Output the (X, Y) coordinate of the center of the cell containing the given text.  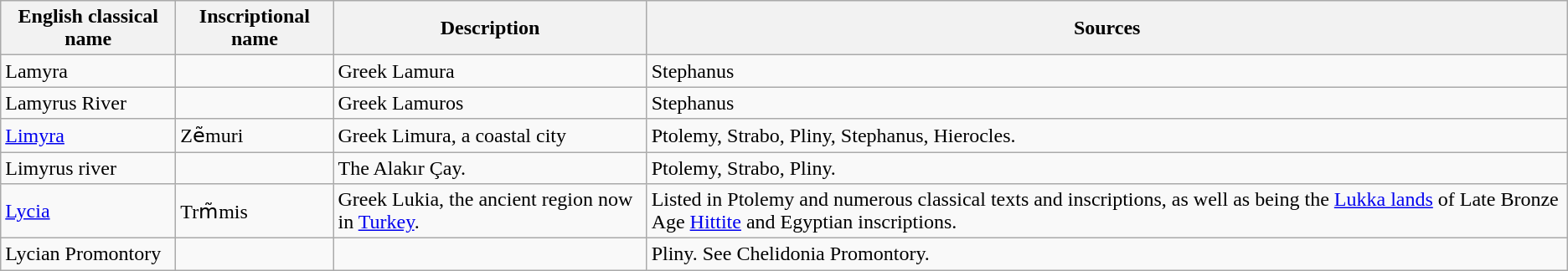
Ptolemy, Strabo, Pliny. (1107, 168)
Lamyra (89, 71)
Trm̃mis (255, 211)
English classical name (89, 28)
Greek Limura, a coastal city (490, 135)
Ptolemy, Strabo, Pliny, Stephanus, Hierocles. (1107, 135)
Greek Lukia, the ancient region now in Turkey. (490, 211)
Greek Lamuros (490, 103)
Description (490, 28)
Lycian Promontory (89, 254)
Limyrus river (89, 168)
Inscriptional name (255, 28)
Zẽmuri (255, 135)
Limyra (89, 135)
Lamyrus River (89, 103)
Greek Lamura (490, 71)
Sources (1107, 28)
Pliny. See Chelidonia Promontory. (1107, 254)
The Alakır Çay. (490, 168)
Lycia (89, 211)
